Determine the [x, y] coordinate at the center of the cell enclosing the given text.  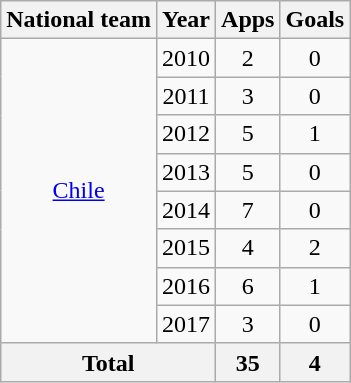
35 [248, 362]
2012 [186, 134]
2013 [186, 172]
Chile [79, 191]
National team [79, 20]
2017 [186, 324]
7 [248, 210]
Total [108, 362]
2011 [186, 96]
Goals [315, 20]
2015 [186, 248]
Year [186, 20]
Apps [248, 20]
6 [248, 286]
2010 [186, 58]
2014 [186, 210]
2016 [186, 286]
